From the cell containing the given text, extract its center point as (x, y) coordinate. 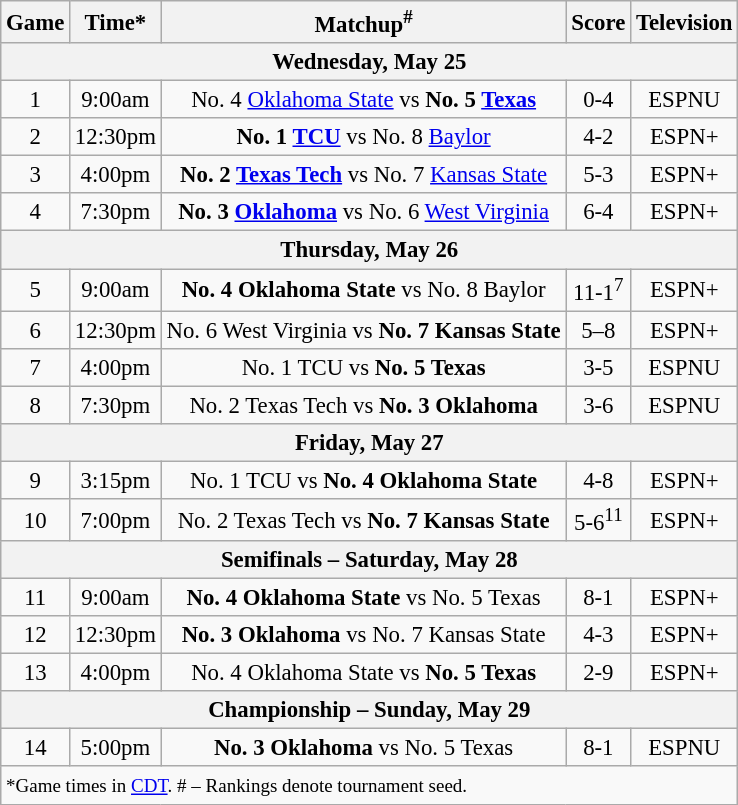
4-8 (598, 480)
Game (36, 22)
No. 1 TCU vs No. 8 Baylor (364, 137)
2 (36, 137)
9 (36, 480)
4-3 (598, 635)
3-6 (598, 405)
4-2 (598, 137)
Friday, May 27 (370, 443)
3:15pm (116, 480)
7 (36, 367)
11-17 (598, 290)
6-4 (598, 213)
5–8 (598, 330)
Thursday, May 26 (370, 250)
No. 4 Oklahoma State vs No. 8 Baylor (364, 290)
Semifinals – Saturday, May 28 (370, 560)
No. 3 Oklahoma vs No. 5 Texas (364, 748)
1 (36, 100)
2-9 (598, 673)
4 (36, 213)
No. 1 TCU vs No. 4 Oklahoma State (364, 480)
Championship – Sunday, May 29 (370, 710)
Score (598, 22)
3 (36, 175)
No. 3 Oklahoma vs No. 7 Kansas State (364, 635)
5-611 (598, 520)
Time* (116, 22)
5 (36, 290)
No. 6 West Virginia vs No. 7 Kansas State (364, 330)
12 (36, 635)
6 (36, 330)
No. 2 Texas Tech vs No. 3 Oklahoma (364, 405)
14 (36, 748)
13 (36, 673)
No. 3 Oklahoma vs No. 6 West Virginia (364, 213)
*Game times in CDT. # – Rankings denote tournament seed. (370, 786)
Matchup# (364, 22)
Television (684, 22)
No. 1 TCU vs No. 5 Texas (364, 367)
3-5 (598, 367)
Wednesday, May 25 (370, 62)
8 (36, 405)
5-3 (598, 175)
7:00pm (116, 520)
0-4 (598, 100)
10 (36, 520)
11 (36, 598)
5:00pm (116, 748)
